Search for the cell housing the specified text and yield its [x, y] center coordinate. 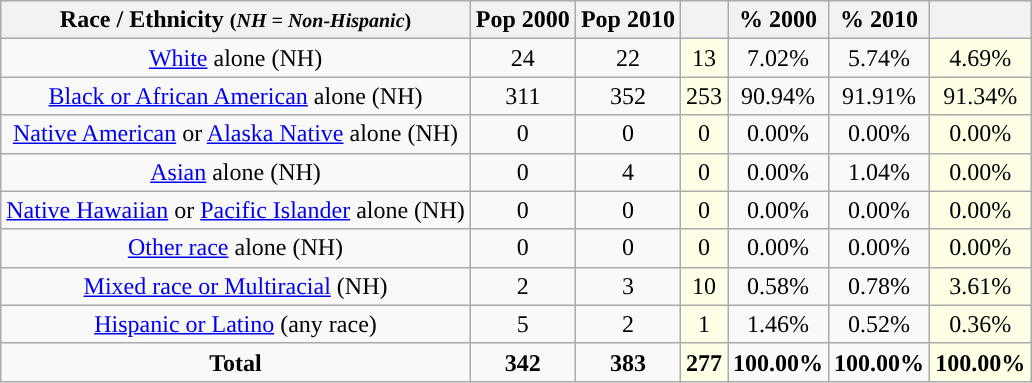
1 [704, 324]
0.52% [880, 324]
311 [522, 96]
1.46% [778, 324]
24 [522, 58]
5 [522, 324]
Native Hawaiian or Pacific Islander alone (NH) [236, 210]
Race / Ethnicity (NH = Non-Hispanic) [236, 20]
253 [704, 96]
Hispanic or Latino (any race) [236, 324]
0.58% [778, 286]
22 [628, 58]
Total [236, 362]
% 2000 [778, 20]
13 [704, 58]
3.61% [980, 286]
90.94% [778, 96]
4.69% [980, 58]
Black or African American alone (NH) [236, 96]
352 [628, 96]
Pop 2010 [628, 20]
Other race alone (NH) [236, 248]
0.78% [880, 286]
91.34% [980, 96]
3 [628, 286]
Pop 2000 [522, 20]
White alone (NH) [236, 58]
0.36% [980, 324]
342 [522, 362]
91.91% [880, 96]
Mixed race or Multiracial (NH) [236, 286]
277 [704, 362]
10 [704, 286]
% 2010 [880, 20]
5.74% [880, 58]
4 [628, 172]
1.04% [880, 172]
Native American or Alaska Native alone (NH) [236, 134]
383 [628, 362]
Asian alone (NH) [236, 172]
7.02% [778, 58]
